Locate the cell with the specified text and output its (x, y) center coordinate. 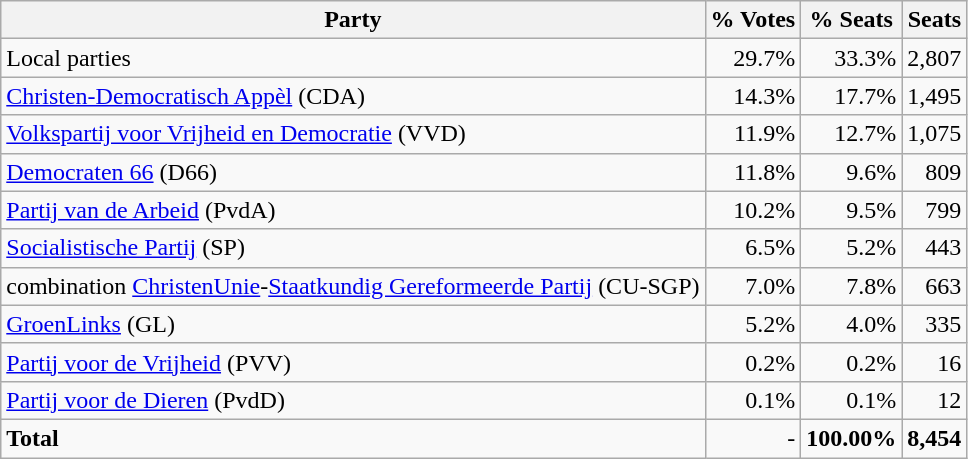
Democraten 66 (D66) (353, 172)
17.7% (852, 96)
Partij voor de Vrijheid (PVV) (353, 362)
6.5% (753, 248)
- (753, 438)
29.7% (753, 58)
10.2% (753, 210)
9.6% (852, 172)
Local parties (353, 58)
799 (934, 210)
1,075 (934, 134)
12.7% (852, 134)
9.5% (852, 210)
Christen-Democratisch Appèl (CDA) (353, 96)
8,454 (934, 438)
335 (934, 324)
1,495 (934, 96)
Socialistische Partij (SP) (353, 248)
11.9% (753, 134)
7.8% (852, 286)
443 (934, 248)
combination ChristenUnie-Staatkundig Gereformeerde Partij (CU-SGP) (353, 286)
33.3% (852, 58)
100.00% (852, 438)
Volkspartij voor Vrijheid en Democratie (VVD) (353, 134)
12 (934, 400)
4.0% (852, 324)
Partij voor de Dieren (PvdD) (353, 400)
11.8% (753, 172)
% Seats (852, 20)
Seats (934, 20)
16 (934, 362)
809 (934, 172)
14.3% (753, 96)
663 (934, 286)
% Votes (753, 20)
Total (353, 438)
Party (353, 20)
GroenLinks (GL) (353, 324)
Partij van de Arbeid (PvdA) (353, 210)
7.0% (753, 286)
2,807 (934, 58)
